Detect which cell encompasses the target text, then output its [X, Y] center coordinate. 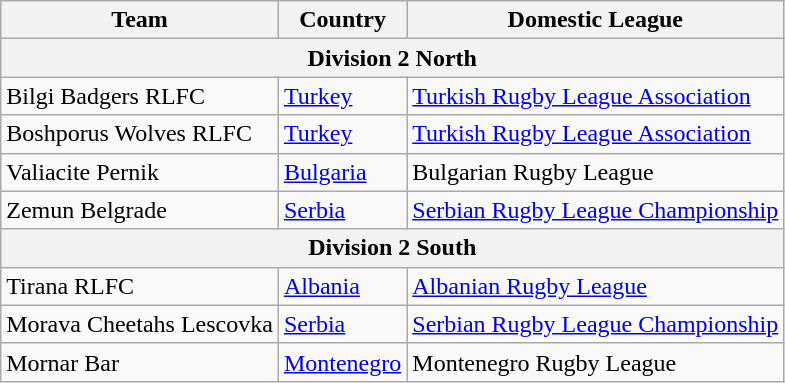
Montenegro [342, 362]
Division 2 North [392, 58]
Bulgarian Rugby League [596, 172]
Tirana RLFC [140, 286]
Boshporus Wolves RLFC [140, 134]
Bulgaria [342, 172]
Team [140, 20]
Morava Cheetahs Lescovka [140, 324]
Domestic League [596, 20]
Albanian Rugby League [596, 286]
Mornar Bar [140, 362]
Division 2 South [392, 248]
Montenegro Rugby League [596, 362]
Country [342, 20]
Bilgi Badgers RLFC [140, 96]
Valiacite Pernik [140, 172]
Albania [342, 286]
Zemun Belgrade [140, 210]
